Output the [X, Y] coordinate of the center of the cell containing the given text.  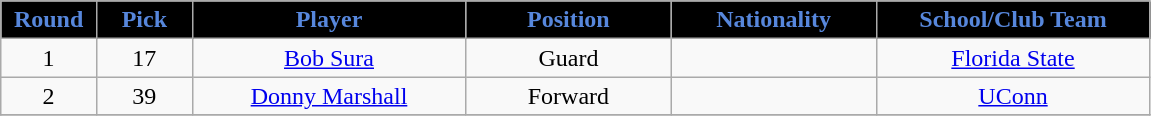
Bob Sura [329, 58]
Nationality [774, 20]
Pick [144, 20]
Donny Marshall [329, 96]
2 [49, 96]
1 [49, 58]
39 [144, 96]
UConn [1013, 96]
Florida State [1013, 58]
Player [329, 20]
17 [144, 58]
Forward [568, 96]
Position [568, 20]
School/Club Team [1013, 20]
Guard [568, 58]
Round [49, 20]
